Detect which cell encompasses the target text, then output its (x, y) center coordinate. 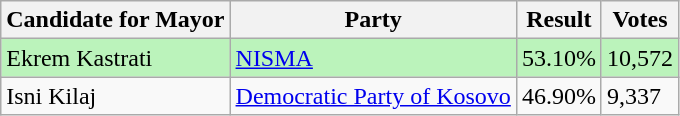
Democratic Party of Kosovo (373, 96)
9,337 (640, 96)
Votes (640, 20)
Ekrem Kastrati (116, 58)
10,572 (640, 58)
NISMA (373, 58)
53.10% (558, 58)
Result (558, 20)
Party (373, 20)
Candidate for Mayor (116, 20)
46.90% (558, 96)
Isni Kilaj (116, 96)
